Scan for the cell matching the given text and deliver its (X, Y) coordinate at center. 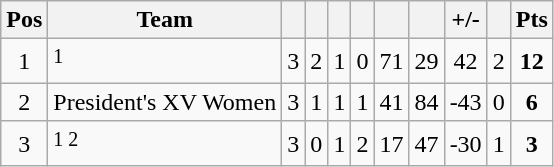
Pts (532, 20)
Team (165, 20)
12 (532, 62)
41 (392, 102)
-43 (466, 102)
17 (392, 144)
-30 (466, 144)
47 (426, 144)
6 (532, 102)
29 (426, 62)
Pos (24, 20)
71 (392, 62)
84 (426, 102)
1 2 (165, 144)
+/- (466, 20)
42 (466, 62)
President's XV Women (165, 102)
